Determine the [X, Y] coordinate at the center of the cell enclosing the given text.  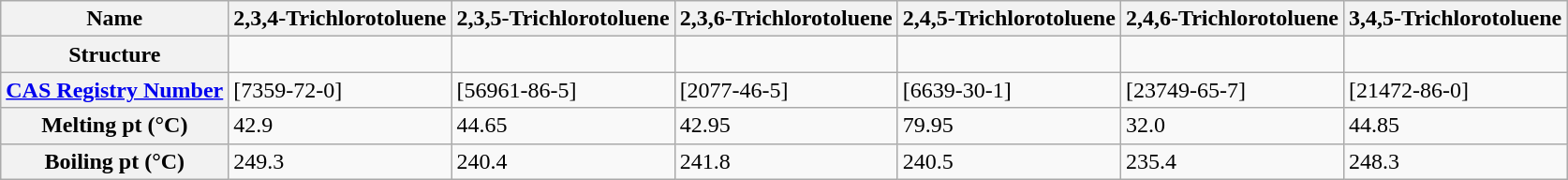
Boiling pt (°C) [114, 161]
[7359-72-0] [340, 90]
[6639-30-1] [1009, 90]
[23749-65-7] [1232, 90]
32.0 [1232, 126]
240.5 [1009, 161]
235.4 [1232, 161]
248.3 [1456, 161]
240.4 [563, 161]
2,3,6-Trichlorotoluene [786, 19]
CAS Registry Number [114, 90]
249.3 [340, 161]
2,4,5-Trichlorotoluene [1009, 19]
2,3,5-Trichlorotoluene [563, 19]
3,4,5-Trichlorotoluene [1456, 19]
Structure [114, 54]
44.85 [1456, 126]
42.9 [340, 126]
44.65 [563, 126]
2,3,4-Trichlorotoluene [340, 19]
[56961-86-5] [563, 90]
2,4,6-Trichlorotoluene [1232, 19]
Melting pt (°C) [114, 126]
42.95 [786, 126]
[21472-86-0] [1456, 90]
[2077-46-5] [786, 90]
241.8 [786, 161]
Name [114, 19]
79.95 [1009, 126]
